Return the (X, Y) coordinate for the center point of the cell that contains the specified text.  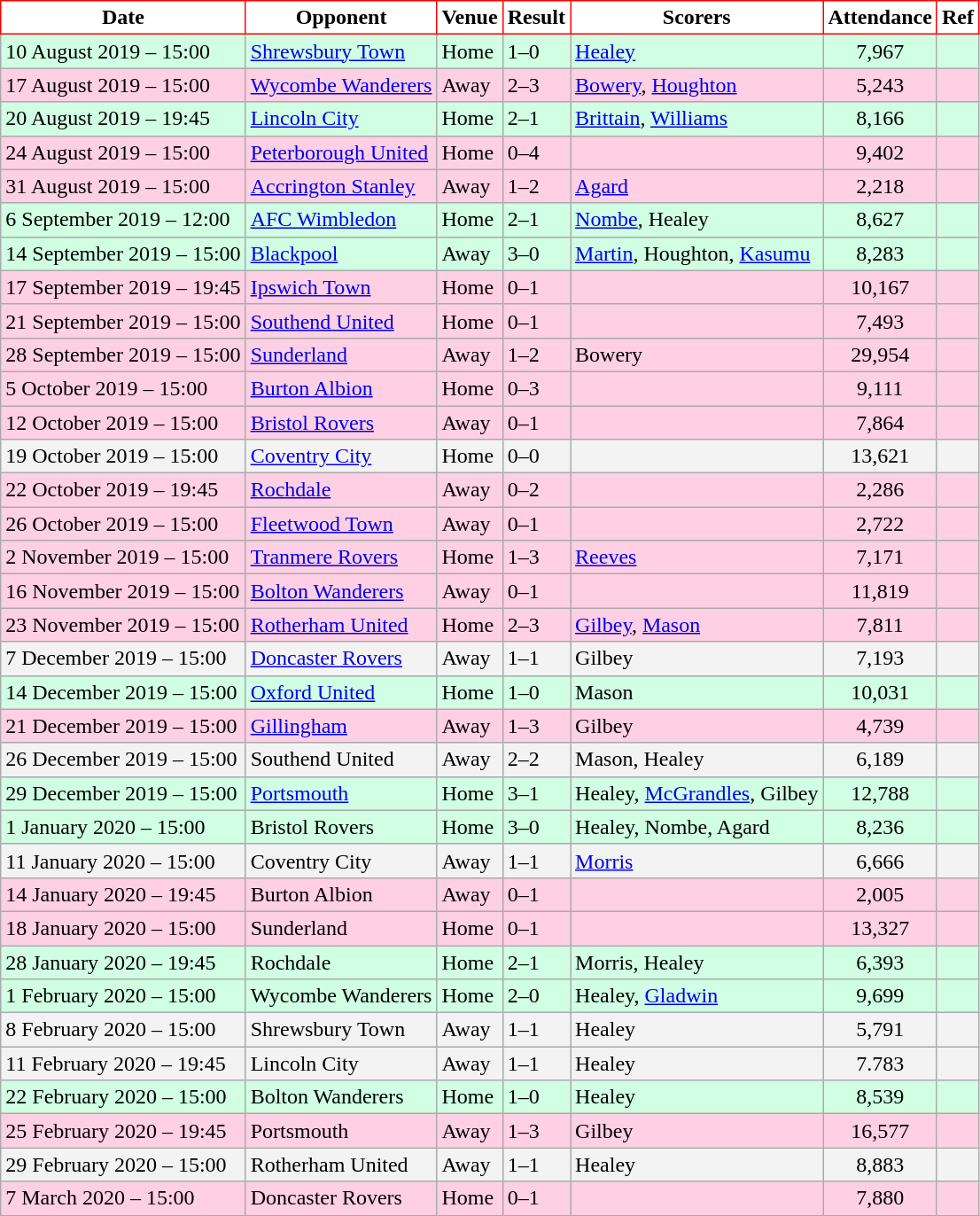
23 November 2019 – 15:00 (123, 625)
Mason (696, 692)
Ref (957, 18)
Morris (696, 861)
29,954 (880, 355)
17 August 2019 – 15:00 (123, 85)
8,236 (880, 827)
14 September 2019 – 15:00 (123, 253)
16,577 (880, 1131)
22 October 2019 – 19:45 (123, 490)
1 January 2020 – 15:00 (123, 827)
0–0 (536, 456)
Fleetwood Town (341, 524)
Healey, Gladwin (696, 996)
7,171 (880, 557)
Tranmere Rovers (341, 557)
20 August 2019 – 19:45 (123, 119)
26 December 2019 – 15:00 (123, 760)
Nombe, Healey (696, 220)
Agard (696, 186)
9,111 (880, 388)
2–0 (536, 996)
Reeves (696, 557)
6,393 (880, 962)
Ipswich Town (341, 287)
Healey, McGrandles, Gilbey (696, 793)
26 October 2019 – 15:00 (123, 524)
Blackpool (341, 253)
8,627 (880, 220)
Bowery, Houghton (696, 85)
Oxford United (341, 692)
22 February 2020 – 15:00 (123, 1097)
19 October 2019 – 15:00 (123, 456)
3–1 (536, 793)
28 September 2019 – 15:00 (123, 355)
25 February 2020 – 19:45 (123, 1131)
Healey, Nombe, Agard (696, 827)
7,493 (880, 321)
Martin, Houghton, Kasumu (696, 253)
2 November 2019 – 15:00 (123, 557)
28 January 2020 – 19:45 (123, 962)
0–4 (536, 152)
7 March 2020 – 15:00 (123, 1198)
7,864 (880, 423)
21 December 2019 – 15:00 (123, 726)
11 January 2020 – 15:00 (123, 861)
8,166 (880, 119)
Scorers (696, 18)
Mason, Healey (696, 760)
16 November 2019 – 15:00 (123, 591)
12,788 (880, 793)
Result (536, 18)
Morris, Healey (696, 962)
0–2 (536, 490)
29 February 2020 – 15:00 (123, 1165)
17 September 2019 – 19:45 (123, 287)
7,811 (880, 625)
12 October 2019 – 15:00 (123, 423)
Gilbey, Mason (696, 625)
8,283 (880, 253)
2,286 (880, 490)
10,031 (880, 692)
Brittain, Williams (696, 119)
18 January 2020 – 15:00 (123, 928)
2,218 (880, 186)
Accrington Stanley (341, 186)
13,621 (880, 456)
24 August 2019 – 15:00 (123, 152)
Venue (470, 18)
9,402 (880, 152)
14 December 2019 – 15:00 (123, 692)
11,819 (880, 591)
9,699 (880, 996)
1 February 2020 – 15:00 (123, 996)
21 September 2019 – 15:00 (123, 321)
6,189 (880, 760)
2,722 (880, 524)
6 September 2019 – 12:00 (123, 220)
Gillingham (341, 726)
4,739 (880, 726)
8,883 (880, 1165)
5 October 2019 – 15:00 (123, 388)
Bowery (696, 355)
2–2 (536, 760)
7 December 2019 – 15:00 (123, 659)
6,666 (880, 861)
Attendance (880, 18)
8,539 (880, 1097)
14 January 2020 – 19:45 (123, 894)
2,005 (880, 894)
Peterborough United (341, 152)
7.783 (880, 1064)
10,167 (880, 287)
5,791 (880, 1030)
7,880 (880, 1198)
13,327 (880, 928)
11 February 2020 – 19:45 (123, 1064)
0–3 (536, 388)
5,243 (880, 85)
Date (123, 18)
AFC Wimbledon (341, 220)
29 December 2019 – 15:00 (123, 793)
7,193 (880, 659)
8 February 2020 – 15:00 (123, 1030)
10 August 2019 – 15:00 (123, 51)
31 August 2019 – 15:00 (123, 186)
7,967 (880, 51)
Opponent (341, 18)
